Return (x, y) of the center of cell containing provided text 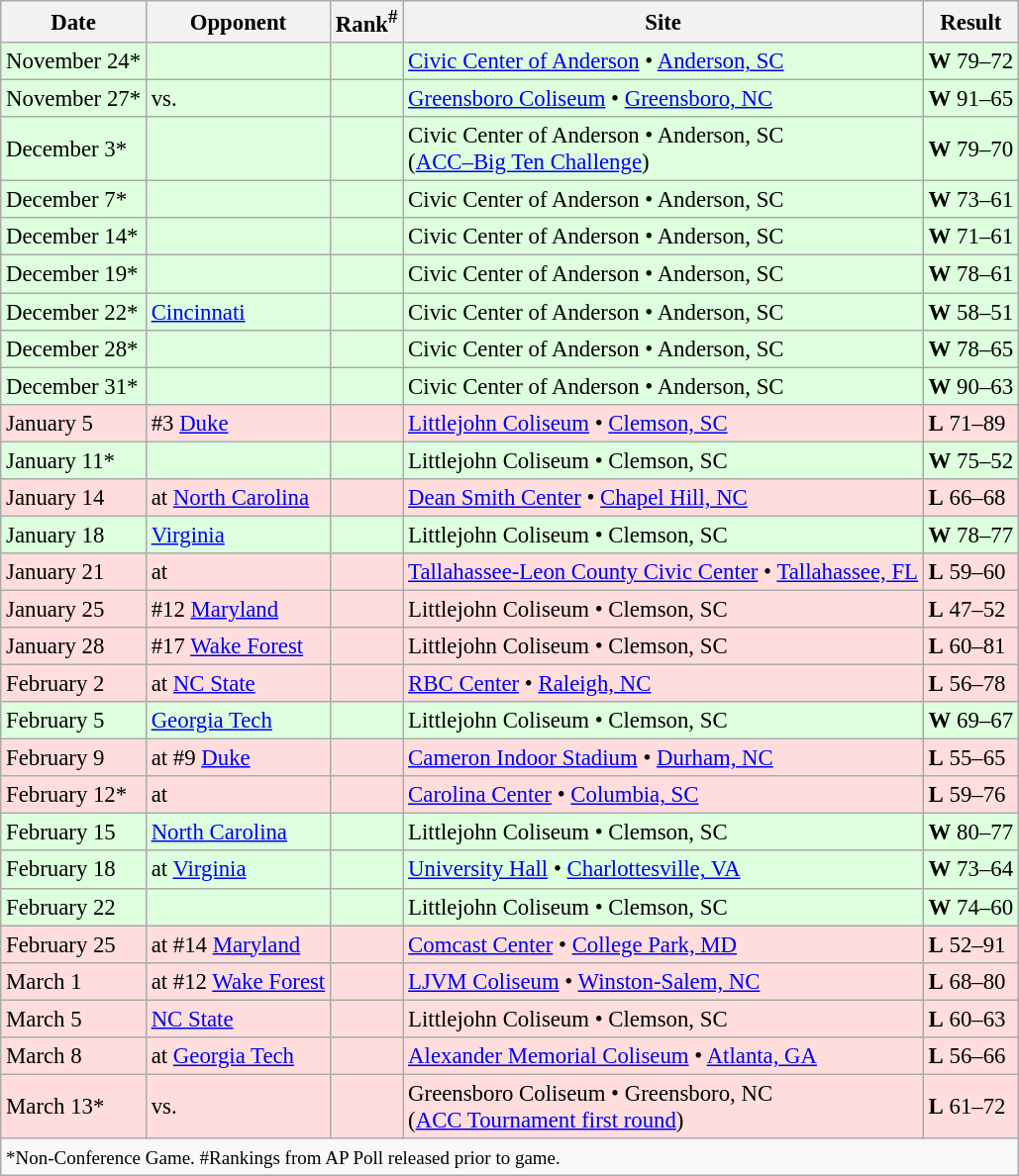
November 24* (73, 61)
W 78–61 (970, 274)
W 78–77 (970, 535)
at Georgia Tech (238, 1056)
March 1 (73, 981)
February 25 (73, 944)
January 21 (73, 572)
December 7* (73, 200)
Rank# (366, 22)
December 22* (73, 312)
L 55–65 (970, 758)
February 2 (73, 684)
RBC Center • Raleigh, NC (663, 684)
March 8 (73, 1056)
at North Carolina (238, 498)
W 79–70 (970, 148)
W 74–60 (970, 907)
December 28* (73, 348)
W 71–61 (970, 237)
December 31* (73, 386)
January 18 (73, 535)
#3 Duke (238, 423)
L 66–68 (970, 498)
January 11* (73, 460)
February 9 (73, 758)
at #9 Duke (238, 758)
*Non-Conference Game. #Rankings from AP Poll released prior to game. (510, 1157)
January 14 (73, 498)
L 60–63 (970, 1019)
Tallahassee-Leon County Civic Center • Tallahassee, FL (663, 572)
at #12 Wake Forest (238, 981)
January 28 (73, 646)
University Hall • Charlottesville, VA (663, 870)
Civic Center of Anderson • Anderson, SC(ACC–Big Ten Challenge) (663, 148)
Alexander Memorial Coliseum • Atlanta, GA (663, 1056)
at NC State (238, 684)
L 47–52 (970, 609)
W 75–52 (970, 460)
December 19* (73, 274)
L 60–81 (970, 646)
Date (73, 22)
Greensboro Coliseum • Greensboro, NC (663, 99)
February 12* (73, 795)
Virginia (238, 535)
December 14* (73, 237)
at Virginia (238, 870)
February 5 (73, 721)
Dean Smith Center • Chapel Hill, NC (663, 498)
#17 Wake Forest (238, 646)
Opponent (238, 22)
W 91–65 (970, 99)
Cincinnati (238, 312)
February 15 (73, 833)
Greensboro Coliseum • Greensboro, NC(ACC Tournament first round) (663, 1107)
L 52–91 (970, 944)
L 56–66 (970, 1056)
Carolina Center • Columbia, SC (663, 795)
March 13* (73, 1107)
February 22 (73, 907)
at #14 Maryland (238, 944)
LJVM Coliseum • Winston-Salem, NC (663, 981)
W 73–64 (970, 870)
W 90–63 (970, 386)
Site (663, 22)
W 80–77 (970, 833)
December 3* (73, 148)
L 59–60 (970, 572)
January 5 (73, 423)
North Carolina (238, 833)
W 78–65 (970, 348)
NC State (238, 1019)
W 69–67 (970, 721)
W 58–51 (970, 312)
L 59–76 (970, 795)
February 18 (73, 870)
Georgia Tech (238, 721)
L 71–89 (970, 423)
L 56–78 (970, 684)
W 79–72 (970, 61)
January 25 (73, 609)
Result (970, 22)
L 61–72 (970, 1107)
Cameron Indoor Stadium • Durham, NC (663, 758)
Comcast Center • College Park, MD (663, 944)
November 27* (73, 99)
W 73–61 (970, 200)
L 68–80 (970, 981)
March 5 (73, 1019)
#12 Maryland (238, 609)
